Output the (X, Y) coordinate of the center of the cell containing the given text.  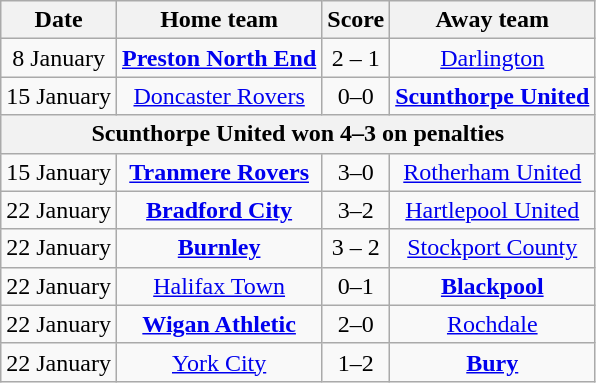
York City (218, 362)
0–0 (356, 96)
Darlington (492, 58)
Blackpool (492, 286)
Score (356, 20)
Away team (492, 20)
Wigan Athletic (218, 324)
Doncaster Rovers (218, 96)
2–0 (356, 324)
2 – 1 (356, 58)
Scunthorpe United (492, 96)
Halifax Town (218, 286)
0–1 (356, 286)
Bury (492, 362)
Tranmere Rovers (218, 172)
3–0 (356, 172)
Scunthorpe United won 4–3 on penalties (298, 134)
Date (59, 20)
Hartlepool United (492, 210)
3 – 2 (356, 248)
Preston North End (218, 58)
1–2 (356, 362)
3–2 (356, 210)
Burnley (218, 248)
8 January (59, 58)
Rochdale (492, 324)
Bradford City (218, 210)
Home team (218, 20)
Stockport County (492, 248)
Rotherham United (492, 172)
